Provide the [x, y] coordinate of the cell's center where the given text is located.  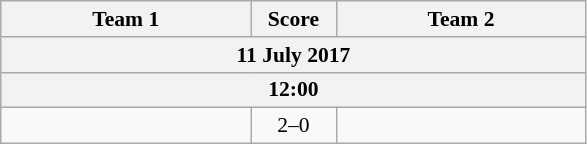
11 July 2017 [294, 55]
Score [294, 19]
2–0 [294, 126]
Team 1 [126, 19]
Team 2 [461, 19]
12:00 [294, 90]
